From the cell containing the given text, extract its center point as [x, y] coordinate. 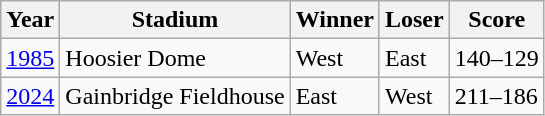
2024 [30, 96]
Year [30, 20]
Score [496, 20]
1985 [30, 58]
Winner [334, 20]
Stadium [175, 20]
140–129 [496, 58]
211–186 [496, 96]
Hoosier Dome [175, 58]
Gainbridge Fieldhouse [175, 96]
Loser [414, 20]
